Identify which cell holds the provided text, then report its (x, y) central coordinate. 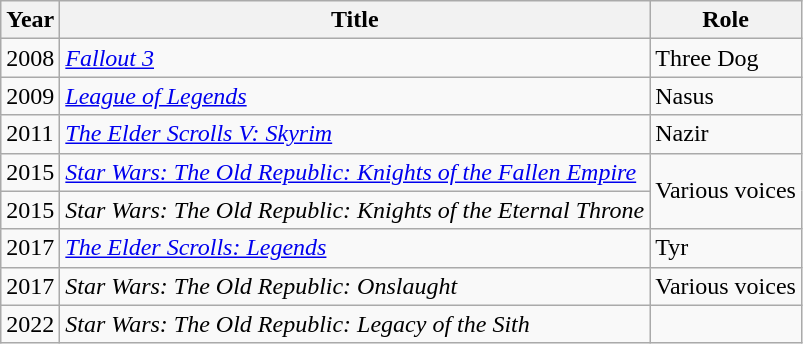
Three Dog (726, 58)
2009 (30, 96)
2022 (30, 324)
2011 (30, 134)
Title (355, 20)
Year (30, 20)
Star Wars: The Old Republic: Legacy of the Sith (355, 324)
The Elder Scrolls V: Skyrim (355, 134)
League of Legends (355, 96)
Nazir (726, 134)
2008 (30, 58)
Nasus (726, 96)
Star Wars: The Old Republic: Knights of the Fallen Empire (355, 172)
The Elder Scrolls: Legends (355, 248)
Fallout 3 (355, 58)
Tyr (726, 248)
Role (726, 20)
Star Wars: The Old Republic: Knights of the Eternal Throne (355, 210)
Star Wars: The Old Republic: Onslaught (355, 286)
